Find where the given text appears and provide that cell's center as [X, Y] coordinate. 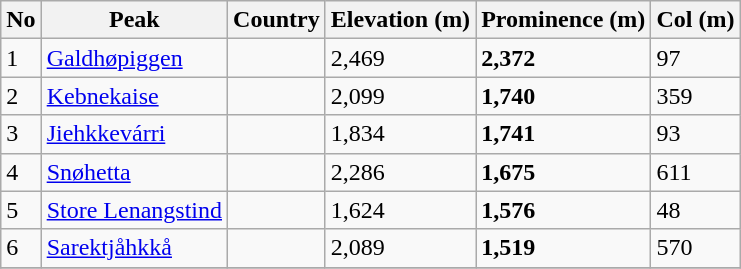
1,834 [400, 134]
2,372 [564, 58]
1,741 [564, 134]
Store Lenangstind [134, 210]
1,675 [564, 172]
48 [696, 210]
3 [21, 134]
Kebnekaise [134, 96]
611 [696, 172]
1,576 [564, 210]
No [21, 20]
4 [21, 172]
2,099 [400, 96]
1 [21, 58]
2,286 [400, 172]
97 [696, 58]
6 [21, 248]
Elevation (m) [400, 20]
Galdhøpiggen [134, 58]
Prominence (m) [564, 20]
359 [696, 96]
2 [21, 96]
570 [696, 248]
93 [696, 134]
1,519 [564, 248]
Col (m) [696, 20]
Snøhetta [134, 172]
5 [21, 210]
1,624 [400, 210]
2,089 [400, 248]
Peak [134, 20]
Jiehkkevárri [134, 134]
1,740 [564, 96]
Country [277, 20]
Sarektjåhkkå [134, 248]
2,469 [400, 58]
